Capture the cell that displays the provided text and extract its (x, y) central coordinate. 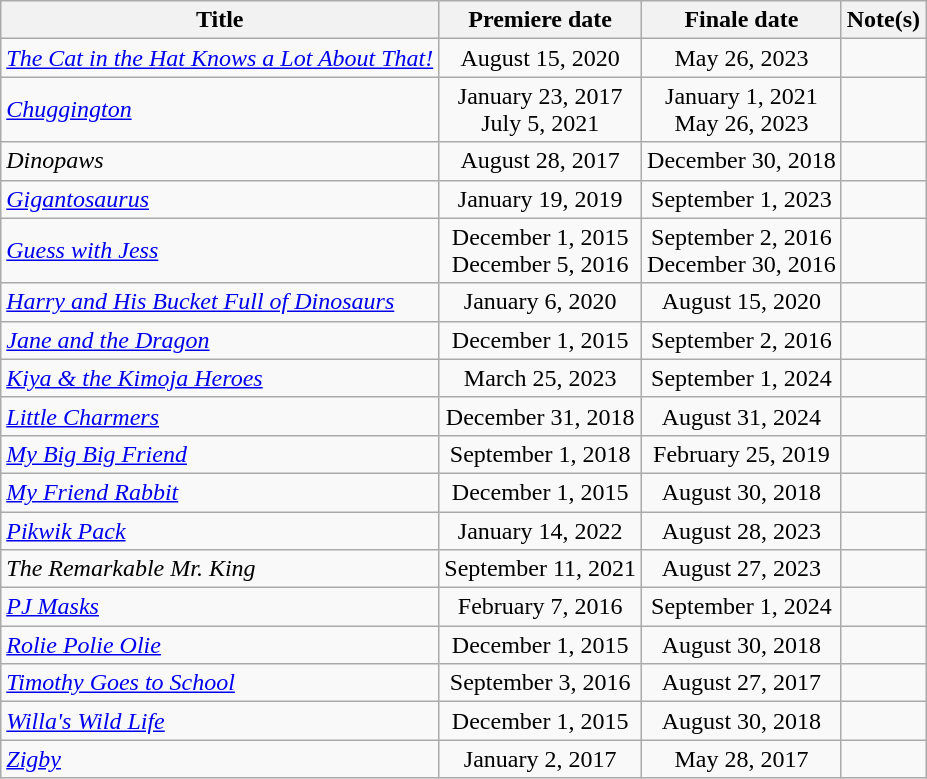
September 1, 2018 (540, 454)
January 23, 2017 July 5, 2021 (540, 110)
Chuggington (220, 110)
September 1, 2023 (742, 199)
Premiere date (540, 20)
December 31, 2018 (540, 416)
January 19, 2019 (540, 199)
August 27, 2023 (742, 569)
August 31, 2024 (742, 416)
September 11, 2021 (540, 569)
Harry and His Bucket Full of Dinosaurs (220, 302)
January 14, 2022 (540, 531)
August 28, 2023 (742, 531)
Rolie Polie Olie (220, 645)
Guess with Jess (220, 250)
September 3, 2016 (540, 683)
Timothy Goes to School (220, 683)
May 26, 2023 (742, 58)
March 25, 2023 (540, 378)
January 2, 2017 (540, 759)
May 28, 2017 (742, 759)
January 1, 2021 May 26, 2023 (742, 110)
September 2, 2016December 30, 2016 (742, 250)
Gigantosaurus (220, 199)
February 7, 2016 (540, 607)
February 25, 2019 (742, 454)
Zigby (220, 759)
My Friend Rabbit (220, 492)
December 1, 2015December 5, 2016 (540, 250)
The Remarkable Mr. King (220, 569)
Little Charmers (220, 416)
Note(s) (883, 20)
Jane and the Dragon (220, 340)
Dinopaws (220, 161)
Kiya & the Kimoja Heroes (220, 378)
Title (220, 20)
December 30, 2018 (742, 161)
The Cat in the Hat Knows a Lot About That! (220, 58)
August 28, 2017 (540, 161)
Pikwik Pack (220, 531)
Finale date (742, 20)
My Big Big Friend (220, 454)
September 2, 2016 (742, 340)
January 6, 2020 (540, 302)
August 27, 2017 (742, 683)
PJ Masks (220, 607)
Willa's Wild Life (220, 721)
